Capture the cell that displays the provided text and extract its (X, Y) central coordinate. 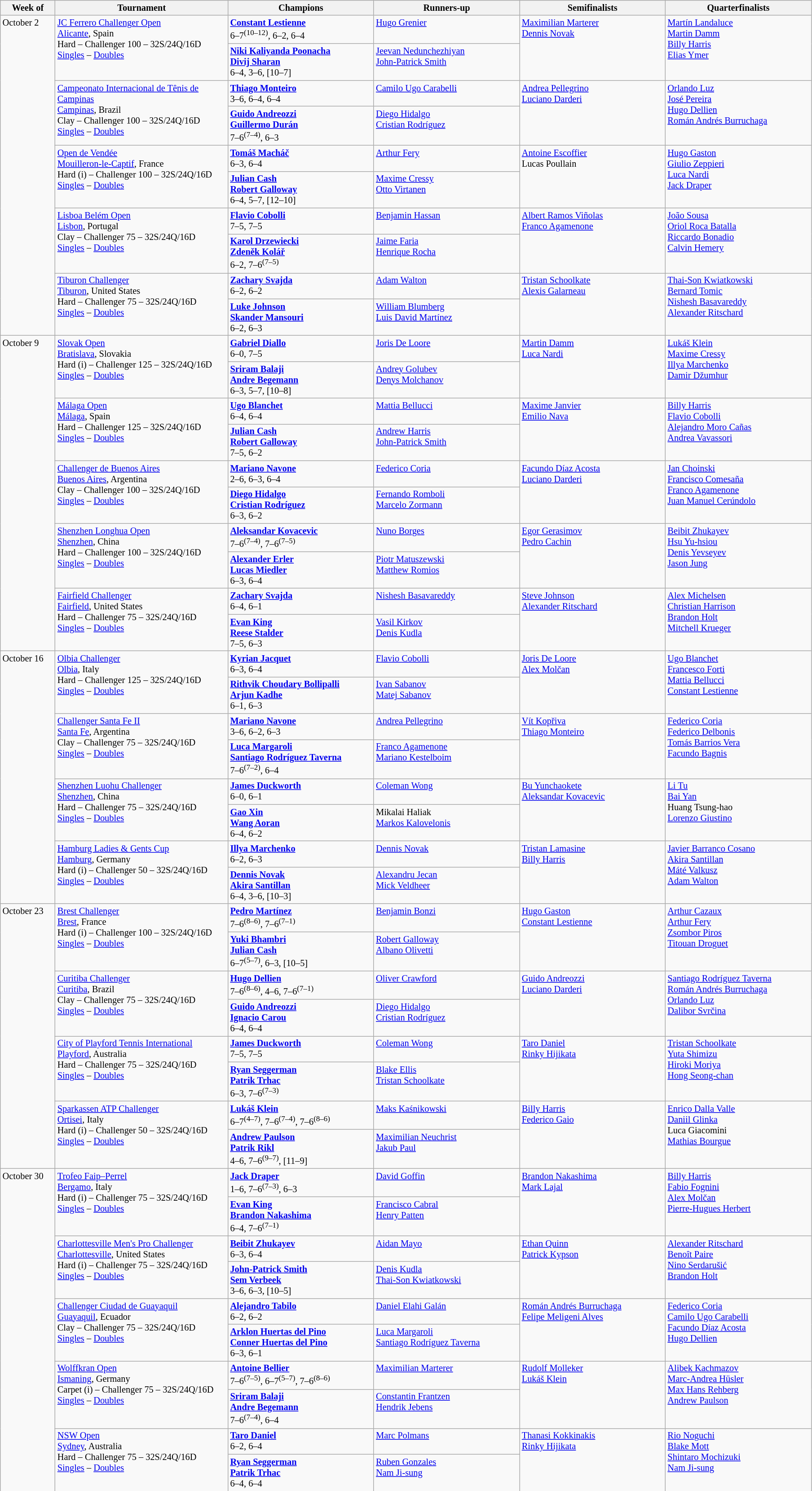
Antoine Bellier7–6(7–5), 6–7(5–7), 7–6(8–6) (301, 1375)
Santiago Rodríguez Taverna Román Andrés Burruchaga Orlando Luz Dalibor Svrčina (738, 1004)
Robert Galloway Albano Olivetti (446, 952)
Sparkassen ATP ChallengerOrtisei, Italy Hard (i) – Challenger 50 – 32S/24Q/16DSingles – Doubles (142, 1135)
October 30 (28, 1330)
Guido Andreozzi Ignacio Carou6–4, 6–4 (301, 1018)
Javier Barranco Cosano Akira Santillan Máté Valkusz Adam Walton (738, 873)
Daniel Elahi Galán (446, 1311)
Sriram Balaji Andre Begemann6–3, 5–7, [10–8] (301, 380)
Denis Kudla Thai-Son Kwiatkowski (446, 1280)
Flavio Cobolli7–5, 7–5 (301, 221)
Fernando Romboli Marcelo Zormann (446, 505)
October 23 (28, 1036)
Luca Margaroli Santiago Rodríguez Taverna7–6(7–2), 6–4 (301, 759)
Hugo Gaston Giulio Zeppieri Luca Nardi Jack Draper (738, 176)
Runners-up (446, 8)
Arthur Fery (446, 158)
Egor Gerasimov Pedro Cachin (593, 555)
Tristan Schoolkate Alexis Galarneau (593, 304)
Semifinalists (593, 8)
John-Patrick Smith Sem Verbeek3–6, 6–3, [10–5] (301, 1280)
Federico Coria Federico Delbonis Tomás Barrios Vera Facundo Bagnis (738, 746)
Trofeo Faip–PerrelBergamo, Italy Hard (i) – Challenger 75 – 32S/24Q/16DSingles – Doubles (142, 1202)
Oliver Crawford (446, 985)
Beibit Zhukayev6–3, 6–4 (301, 1249)
Champions (301, 8)
Alexandru Jecan Mick Veldheer (446, 885)
Illya Marchenko6–2, 6–3 (301, 854)
Tomáš Macháč6–3, 6–4 (301, 158)
Mariano Navone2–6, 6–3, 6–4 (301, 474)
NSW OpenSydney, Australia Hard – Challenger 75 – 32S/24Q/16DSingles – Doubles (142, 1460)
City of Playford Tennis InternationalPlayford, Australia Hard – Challenger 75 – 32S/24Q/16DSingles – Doubles (142, 1069)
Tristan Lamasine Billy Harris (593, 873)
Lukáš Klein Maxime Cressy Illya Marchenko Damir Džumhur (738, 367)
Pedro Martínez7–6(8–6), 7–6(7–1) (301, 918)
Alibek Kachmazov Marc-Andrea Hüsler Max Hans Rehberg Andrew Paulson (738, 1394)
Evan King Brandon Nakashima6–4, 7–6(7–1) (301, 1216)
Brest ChallengerBrest, France Hard (i) – Challenger 100 – 32S/24Q/16DSingles – Doubles (142, 937)
Constant Lestienne6–7(10–12), 6–2, 6–4 (301, 30)
Orlando Luz José Pereira Hugo Dellien Román Andrés Burruchaga (738, 113)
Zachary Svajda6–2, 6–2 (301, 286)
Rudolf Molleker Lukáš Klein (593, 1394)
Martín Landaluce Martin Damm Billy Harris Elias Ymer (738, 48)
Li Tu Bai Yan Huang Tsung-hao Lorenzo Giustino (738, 810)
Zachary Svajda6–4, 6–1 (301, 601)
Olbia ChallengerOlbia, Italy Hard – Challenger 125 – 32S/24Q/16DSingles – Doubles (142, 682)
Ethan Quinn Patrick Kypson (593, 1267)
Julian Cash Robert Galloway7–5, 6–2 (301, 442)
Hugo Grenier (446, 30)
Constantin Frantzen Hendrik Jebens (446, 1408)
Slovak OpenBratislava, Slovakia Hard (i) – Challenger 125 – 32S/24Q/16DSingles – Doubles (142, 367)
Maximilian Marterer (446, 1375)
Adam Walton (446, 286)
Alejandro Tabilo6–2, 6–2 (301, 1311)
Piotr Matuszewski Matthew Romios (446, 570)
Alex Michelsen Christian Harrison Brandon Holt Mitchell Krueger (738, 619)
Albert Ramos Viñolas Franco Agamenone (593, 241)
Kyrian Jacquet6–3, 6–4 (301, 664)
Campeonato Internacional de Tênis de CampinasCampinas, Brazil Clay – Challenger 100 – 32S/24Q/16DSingles – Doubles (142, 113)
Flavio Cobolli (446, 664)
Benjamin Hassan (446, 221)
Joris De Loore Alex Molčan (593, 682)
Alexander Ritschard Benoît Paire Nino Serdarušić Brandon Holt (738, 1267)
Arthur Cazaux Arthur Fery Zsombor Piros Titouan Droguet (738, 937)
Dennis Novak Akira Santillan6–4, 3–6, [10–3] (301, 885)
Shenzhen Longhua OpenShenzhen, China Hard – Challenger 100 – 32S/24Q/16DSingles – Doubles (142, 555)
Nishesh Basavareddy (446, 601)
Taro Daniel Rinky Hijikata (593, 1069)
October 2 (28, 175)
João Sousa Oriol Roca Batalla Riccardo Bonadio Calvin Hemery (738, 241)
Martin Damm Luca Nardi (593, 367)
Mikalai Haliak Markos Kalovelonis (446, 823)
Benjamin Bonzi (446, 918)
Wolffkran OpenIsmaning, Germany Carpet (i) – Challenger 75 – 32S/24Q/16DSingles – Doubles (142, 1394)
Maximilian Neuchrist Jakub Paul (446, 1149)
Gao Xin Wang Aoran6–4, 6–2 (301, 823)
Diego Hidalgo Cristian Rodríguez6–3, 6–2 (301, 505)
Maximilian Marterer Dennis Novak (593, 48)
Fairfield ChallengerFairfield, United States Hard – Challenger 75 – 32S/24Q/16DSingles – Doubles (142, 619)
Billy Harris Federico Gaio (593, 1135)
Mattia Bellucci (446, 411)
Bu Yunchaokete Aleksandar Kovacevic (593, 810)
Antoine Escoffier Lucas Poullain (593, 176)
Yuki Bhambri Julian Cash6–7(5–7), 6–3, [10–5] (301, 952)
Open de VendéeMouilleron-le-Captif, France Hard (i) – Challenger 100 – 32S/24Q/16DSingles – Doubles (142, 176)
Guido Andreozzi Luciano Darderi (593, 1004)
Maxime Janvier Emilio Nava (593, 430)
Hamburg Ladies & Gents CupHamburg, Germany Hard (i) – Challenger 50 – 32S/24Q/16DSingles – Doubles (142, 873)
Rithvik Choudary Bollipalli Arjun Kadhe6–1, 6–3 (301, 695)
Lisboa Belém OpenLisbon, Portugal Clay – Challenger 75 – 32S/24Q/16DSingles – Doubles (142, 241)
Sriram Balaji Andre Begemann7–6(7–4), 6–4 (301, 1408)
Román Andrés Burruchaga Felipe Meligeni Alves (593, 1329)
Taro Daniel6–2, 6–4 (301, 1441)
October 16 (28, 777)
Lukáš Klein6–7(4–7), 7–6(7–4), 7–6(8–6) (301, 1115)
Federico Coria Camilo Ugo Carabelli Facundo Díaz Acosta Hugo Dellien (738, 1329)
Gabriel Diallo6–0, 7–5 (301, 348)
Tournament (142, 8)
Thiago Monteiro3–6, 6–4, 6–4 (301, 93)
Guido Andreozzi Guillermo Durán7–6(7–4), 6–3 (301, 126)
Brandon Nakashima Mark Lajal (593, 1202)
Maks Kaśnikowski (446, 1115)
Billy Harris Fabio Fognini Alex Molčan Pierre-Hugues Herbert (738, 1202)
Curitiba ChallengerCuritiba, Brazil Clay – Challenger 75 – 32S/24Q/16DSingles – Doubles (142, 1004)
Ryan Seggerman Patrik Trhac6–4, 6–4 (301, 1473)
Hugo Gaston Constant Lestienne (593, 937)
James Duckworth7–5, 7–5 (301, 1049)
Hugo Dellien7–6(8–6), 4–6, 7–6(7–1) (301, 985)
Quarterfinalists (738, 8)
Enrico Dalla Valle Daniil Glinka Luca Giacomini Mathias Bourgue (738, 1135)
Charlottesville Men's Pro ChallengerCharlottesville, United States Hard (i) – Challenger 75 – 32S/24Q/16DSingles – Doubles (142, 1267)
Málaga OpenMálaga, Spain Hard – Challenger 125 – 32S/24Q/16DSingles – Doubles (142, 430)
Andrew Paulson Patrik Rikl4–6, 7–6(9–7), [11–9] (301, 1149)
Julian Cash Robert Galloway6–4, 5–7, [12–10] (301, 190)
Challenger Santa Fe IISanta Fe, Argentina Clay – Challenger 75 – 32S/24Q/16DSingles – Doubles (142, 746)
Jaime Faria Henrique Rocha (446, 253)
Vasil Kirkov Denis Kudla (446, 633)
Alexander Erler Lucas Miedler6–3, 6–4 (301, 570)
Karol Drzewiecki Zdeněk Kolář6–2, 7–6(7–5) (301, 253)
Jeevan Nedunchezhiyan John-Patrick Smith (446, 62)
Shenzhen Luohu ChallengerShenzhen, China Hard – Challenger 75 – 32S/24Q/16DSingles – Doubles (142, 810)
Jack Draper1–6, 7–6(7–3), 6–3 (301, 1183)
Vít Kopřiva Thiago Monteiro (593, 746)
October 9 (28, 493)
Aleksandar Kovacevic7–6(7–4), 7–6(7–5) (301, 537)
Andrea Pellegrino (446, 727)
Blake Ellis Tristan Schoolkate (446, 1081)
Luke Johnson Skander Mansouri6–2, 6–3 (301, 317)
Camilo Ugo Carabelli (446, 93)
Luca Margaroli Santiago Rodríguez Taverna (446, 1343)
David Goffin (446, 1183)
Nuno Borges (446, 537)
Thai-Son Kwiatkowski Bernard Tomic Nishesh Basavareddy Alexander Ritschard (738, 304)
Andrew Harris John-Patrick Smith (446, 442)
Mariano Navone3–6, 6–2, 6–3 (301, 727)
Tristan Schoolkate Yuta Shimizu Hiroki Moriya Hong Seong-chan (738, 1069)
Francisco Cabral Henry Patten (446, 1216)
Beibit Zhukayev Hsu Yu-hsiou Denis Yevseyev Jason Jung (738, 555)
Niki Kaliyanda Poonacha Divij Sharan6–4, 3–6, [10–7] (301, 62)
JC Ferrero Challenger OpenAlicante, Spain Hard – Challenger 100 – 32S/24Q/16DSingles – Doubles (142, 48)
Ryan Seggerman Patrik Trhac6–3, 7–6(7–3) (301, 1081)
Federico Coria (446, 474)
James Duckworth6–0, 6–1 (301, 791)
Tiburon ChallengerTiburon, United States Hard – Challenger 75 – 32S/24Q/16DSingles – Doubles (142, 304)
Aidan Mayo (446, 1249)
Marc Polmans (446, 1441)
Challenger de Buenos AiresBuenos Aires, Argentina Clay – Challenger 100 – 32S/24Q/16DSingles – Doubles (142, 492)
Steve Johnson Alexander Ritschard (593, 619)
Dennis Novak (446, 854)
Arklon Huertas del Pino Conner Huertas del Pino6–3, 6–1 (301, 1343)
Jan Choinski Francisco Comesaña Franco Agamenone Juan Manuel Cerúndolo (738, 492)
Rio Noguchi Blake Mott Shintaro Mochizuki Nam Ji-sung (738, 1460)
Ivan Sabanov Matej Sabanov (446, 695)
Joris De Loore (446, 348)
Ruben Gonzales Nam Ji-sung (446, 1473)
Thanasi Kokkinakis Rinky Hijikata (593, 1460)
Facundo Díaz Acosta Luciano Darderi (593, 492)
Evan King Reese Stalder7–5, 6–3 (301, 633)
Andrea Pellegrino Luciano Darderi (593, 113)
Ugo Blanchet6–4, 6–4 (301, 411)
Ugo Blanchet Francesco Forti Mattia Bellucci Constant Lestienne (738, 682)
Andrey Golubev Denys Molchanov (446, 380)
Franco Agamenone Mariano Kestelboim (446, 759)
Challenger Ciudad de GuayaquilGuayaquil, Ecuador Clay – Challenger 75 – 32S/24Q/16DSingles – Doubles (142, 1329)
Billy Harris Flavio Cobolli Alejandro Moro Cañas Andrea Vavassori (738, 430)
Maxime Cressy Otto Virtanen (446, 190)
Week of (28, 8)
William Blumberg Luis David Martínez (446, 317)
